For the text-containing cell, return its midpoint in [X, Y] coordinate format. 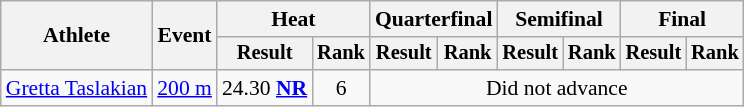
Final [682, 19]
Event [184, 36]
Athlete [76, 36]
Heat [294, 19]
6 [341, 88]
Quarterfinal [434, 19]
Gretta Taslakian [76, 88]
24.30 NR [264, 88]
Did not advance [557, 88]
Semifinal [558, 19]
200 m [184, 88]
